Output the (x, y) coordinate of the center of the cell containing the given text.  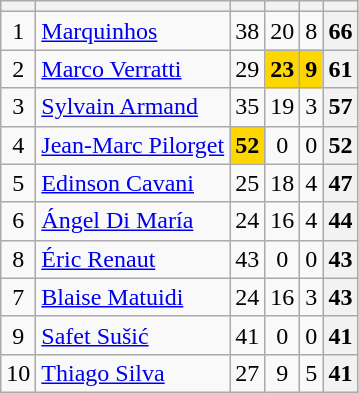
38 (248, 31)
2 (18, 69)
44 (340, 221)
Ángel Di María (133, 221)
19 (282, 107)
Edinson Cavani (133, 183)
27 (248, 373)
61 (340, 69)
Blaise Matuidi (133, 297)
Marco Verratti (133, 69)
66 (340, 31)
35 (248, 107)
18 (282, 183)
20 (282, 31)
Thiago Silva (133, 373)
29 (248, 69)
1 (18, 31)
6 (18, 221)
57 (340, 107)
7 (18, 297)
25 (248, 183)
23 (282, 69)
Sylvain Armand (133, 107)
Jean-Marc Pilorget (133, 145)
10 (18, 373)
Éric Renaut (133, 259)
Marquinhos (133, 31)
Safet Sušić (133, 335)
47 (340, 183)
